For the text-containing cell, return its midpoint in [x, y] coordinate format. 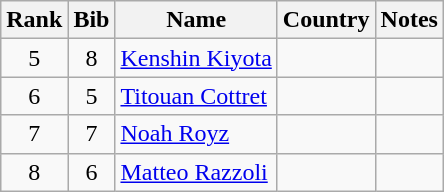
Bib [92, 20]
Titouan Cottret [196, 96]
Name [196, 20]
Notes [409, 20]
Matteo Razzoli [196, 172]
Kenshin Kiyota [196, 58]
Rank [34, 20]
Noah Royz [196, 134]
Country [326, 20]
